Output the [x, y] coordinate of the center of the cell containing the given text.  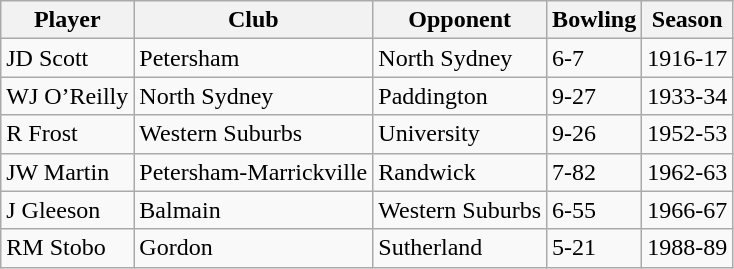
6-7 [594, 58]
1988-89 [688, 248]
JD Scott [68, 58]
RM Stobo [68, 248]
9-27 [594, 96]
1952-53 [688, 134]
J Gleeson [68, 210]
Gordon [254, 248]
1962-63 [688, 172]
Paddington [460, 96]
5-21 [594, 248]
1966-67 [688, 210]
Petersham-Marrickville [254, 172]
JW Martin [68, 172]
Opponent [460, 20]
R Frost [68, 134]
9-26 [594, 134]
University [460, 134]
Player [68, 20]
Balmain [254, 210]
Season [688, 20]
1933-34 [688, 96]
7-82 [594, 172]
Sutherland [460, 248]
WJ O’Reilly [68, 96]
1916-17 [688, 58]
6-55 [594, 210]
Randwick [460, 172]
Petersham [254, 58]
Bowling [594, 20]
Club [254, 20]
